Determine the (x, y) coordinate at the center of the cell enclosing the given text.  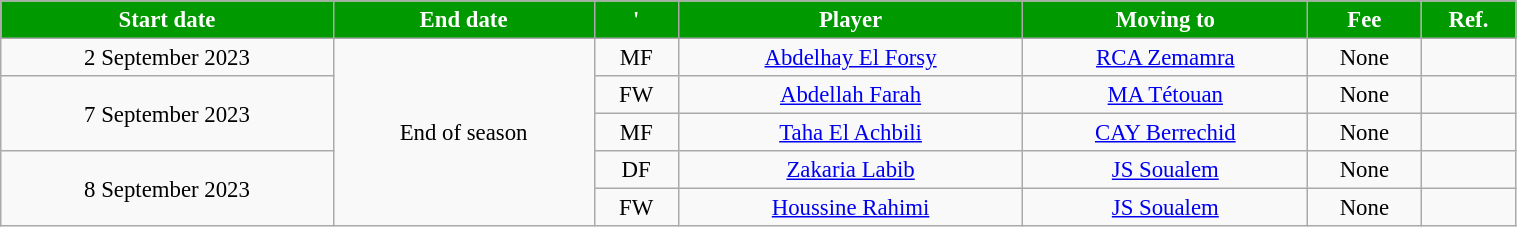
Taha El Achbili (850, 133)
' (636, 20)
Houssine Rahimi (850, 208)
Player (850, 20)
7 September 2023 (167, 114)
Moving to (1166, 20)
Abdellah Farah (850, 95)
8 September 2023 (167, 188)
CAY Berrechid (1166, 133)
Zakaria Labib (850, 170)
RCA Zemamra (1166, 58)
MA Tétouan (1166, 95)
End of season (464, 133)
Abdelhay El Forsy (850, 58)
Start date (167, 20)
2 September 2023 (167, 58)
Fee (1364, 20)
DF (636, 170)
End date (464, 20)
Ref. (1468, 20)
